Output the [x, y] coordinate of the center of the cell containing the given text.  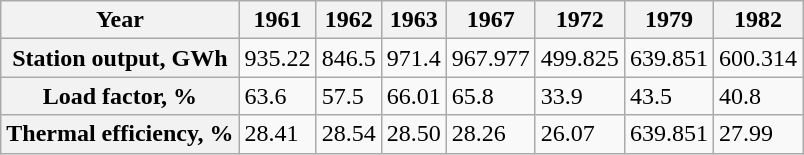
43.5 [668, 96]
Load factor, % [120, 96]
846.5 [348, 58]
1979 [668, 20]
Station output, GWh [120, 58]
63.6 [278, 96]
600.314 [758, 58]
1982 [758, 20]
66.01 [414, 96]
Thermal efficiency, % [120, 134]
935.22 [278, 58]
28.41 [278, 134]
967.977 [490, 58]
499.825 [580, 58]
Year [120, 20]
26.07 [580, 134]
971.4 [414, 58]
57.5 [348, 96]
28.54 [348, 134]
27.99 [758, 134]
1972 [580, 20]
33.9 [580, 96]
1961 [278, 20]
40.8 [758, 96]
1962 [348, 20]
28.50 [414, 134]
1967 [490, 20]
1963 [414, 20]
28.26 [490, 134]
65.8 [490, 96]
